Find where the given text appears and provide that cell's center as [x, y] coordinate. 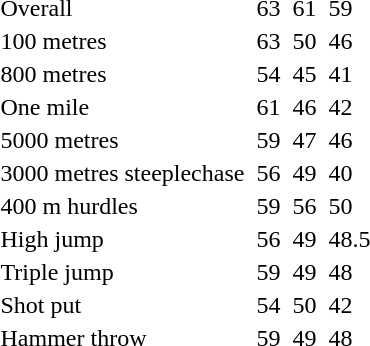
47 [304, 140]
63 [268, 41]
45 [304, 74]
61 [268, 107]
46 [304, 107]
